Provide the [x, y] coordinate of the cell's center where the given text is located.  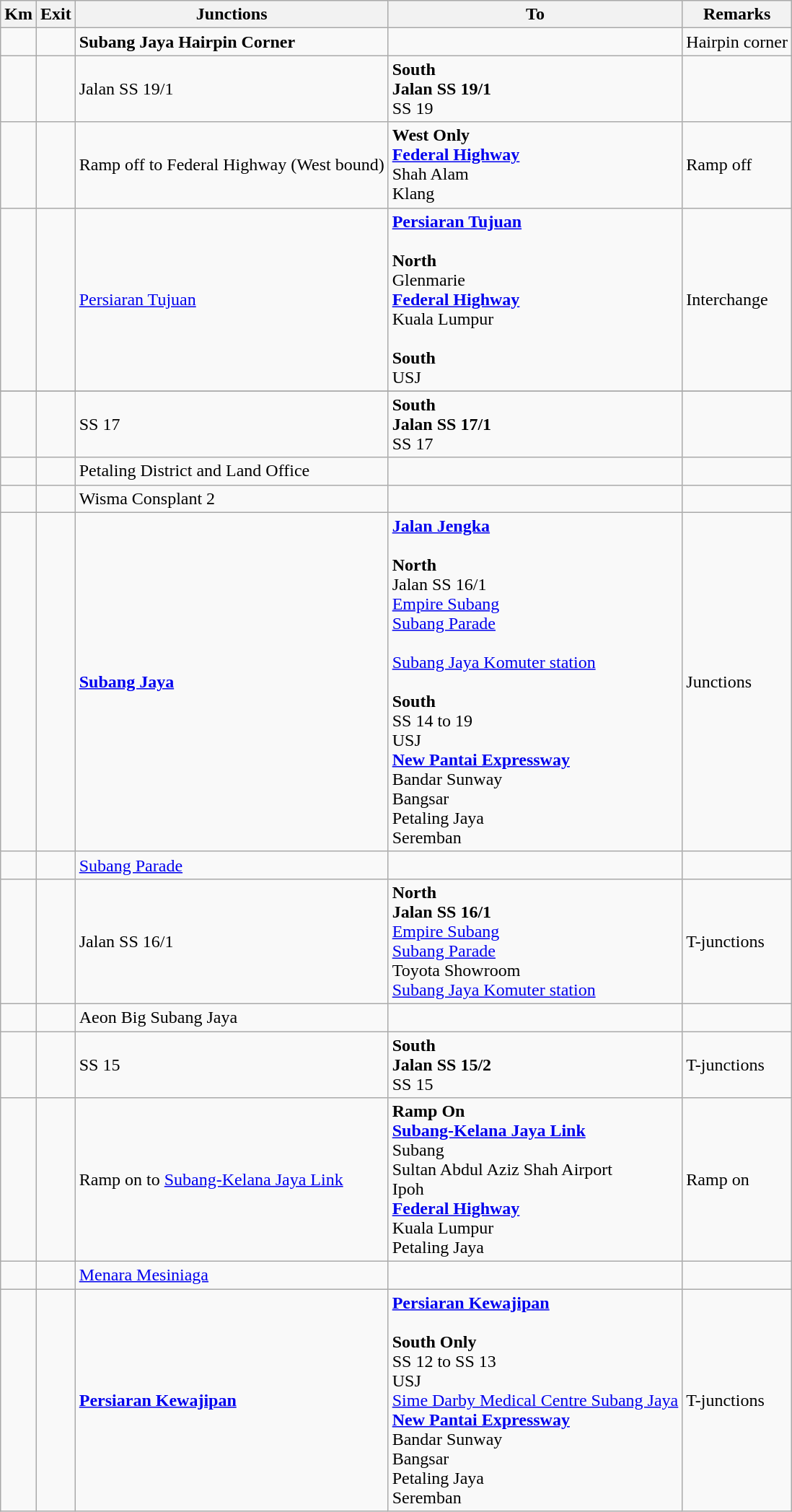
SouthJalan SS 17/1SS 17 [535, 424]
Persiaran Kewajipan [232, 1400]
Km [19, 14]
Ramp off [737, 164]
Wisma Consplant 2 [232, 498]
Interchange [737, 299]
Ramp On Subang-Kelana Jaya LinkSubangSultan Abdul Aziz Shah Airport Ipoh Federal HighwayKuala LumpurPetaling Jaya [535, 1180]
Ramp on [737, 1180]
West Only Federal HighwayShah AlamKlang [535, 164]
SS 15 [232, 1065]
SS 17 [232, 424]
Subang Jaya Hairpin Corner [232, 42]
Aeon Big Subang Jaya [232, 1017]
Exit [56, 14]
Hairpin corner [737, 42]
Jalan SS 19/1 [232, 89]
Petaling District and Land Office [232, 471]
Persiaran KewajipanSouth OnlySS 12 to SS 13USJSime Darby Medical Centre Subang Jaya New Pantai ExpresswayBandar SunwayBangsarPetaling JayaSeremban [535, 1400]
SouthJalan SS 15/2SS 15 [535, 1065]
Subang Parade [232, 865]
SouthJalan SS 19/1SS 19 [535, 89]
Ramp off to Federal Highway (West bound) [232, 164]
To [535, 14]
Persiaran TujuanNorth Glenmarie Federal HighwayKuala LumpurSouthUSJ [535, 299]
Jalan SS 16/1 [232, 941]
Menara Mesiniaga [232, 1275]
Remarks [737, 14]
Persiaran Tujuan [232, 299]
Subang Jaya [232, 682]
Ramp on to Subang-Kelana Jaya Link [232, 1180]
NorthJalan SS 16/1Empire SubangSubang ParadeToyota ShowroomSubang Jaya Komuter station [535, 941]
